Scan for the cell matching the given text and deliver its (X, Y) coordinate at center. 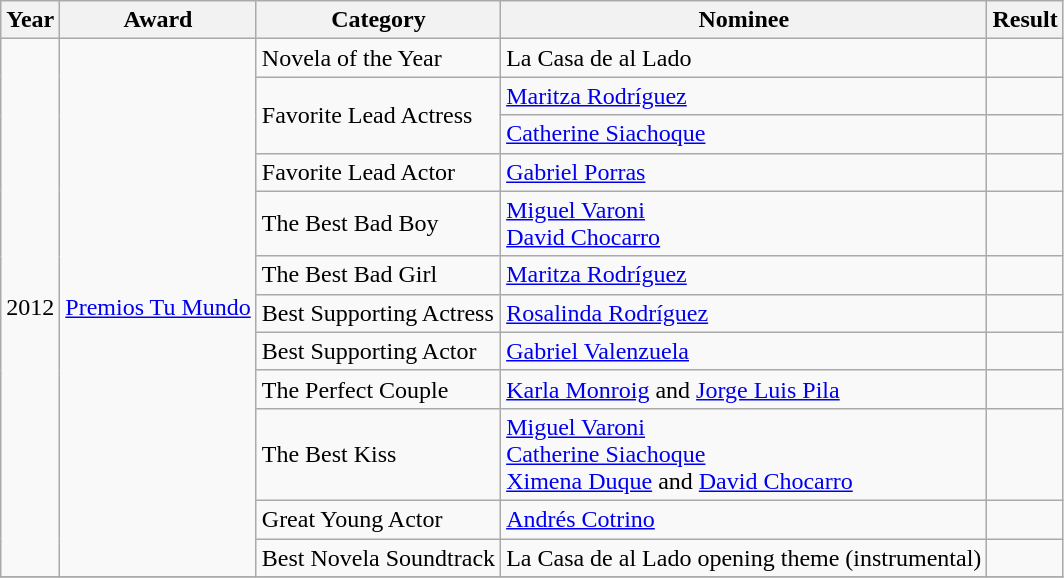
La Casa de al Lado opening theme (instrumental) (744, 557)
Best Supporting Actress (378, 313)
The Perfect Couple (378, 389)
Best Novela Soundtrack (378, 557)
The Best Kiss (378, 454)
Premios Tu Mundo (158, 308)
Great Young Actor (378, 519)
Nominee (744, 20)
The Best Bad Girl (378, 275)
The Best Bad Boy (378, 224)
Miguel VaroniDavid Chocarro (744, 224)
Miguel VaroniCatherine SiachoqueXimena Duque and David Chocarro (744, 454)
Catherine Siachoque (744, 134)
Best Supporting Actor (378, 351)
La Casa de al Lado (744, 58)
Favorite Lead Actress (378, 115)
Favorite Lead Actor (378, 172)
Novela of the Year (378, 58)
Karla Monroig and Jorge Luis Pila (744, 389)
Rosalinda Rodríguez (744, 313)
Andrés Cotrino (744, 519)
Category (378, 20)
Award (158, 20)
Result (1025, 20)
Year (30, 20)
2012 (30, 308)
Gabriel Valenzuela (744, 351)
Gabriel Porras (744, 172)
